Return the (X, Y) coordinate for the center point of the cell that contains the specified text.  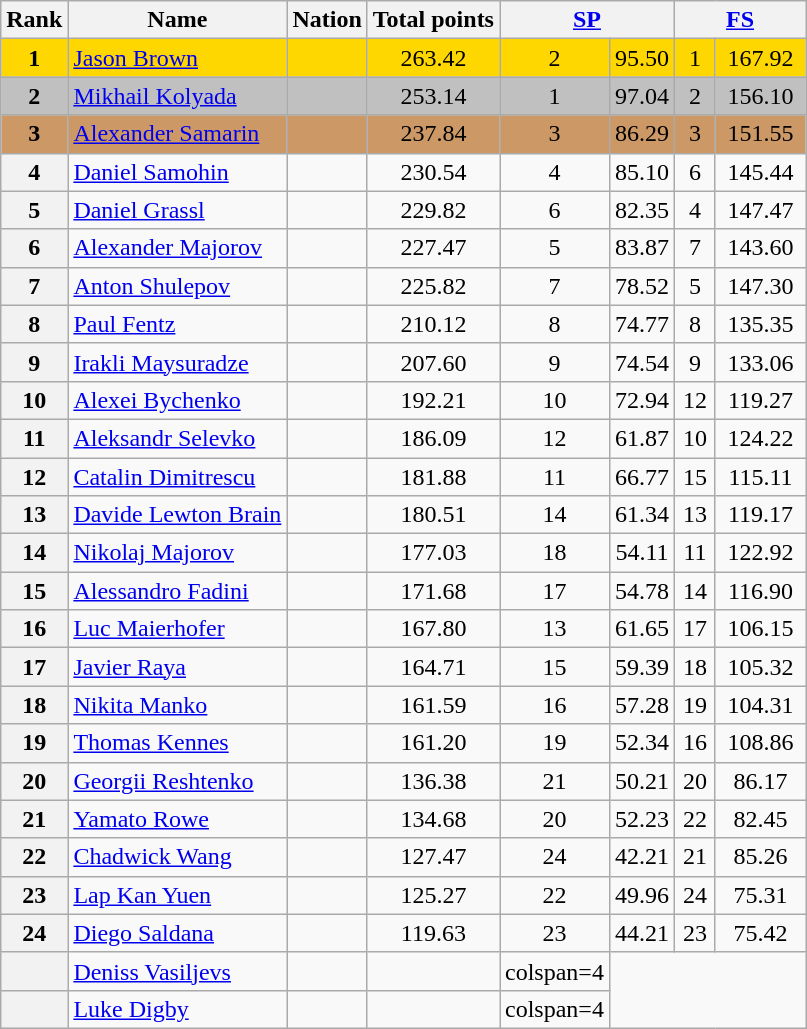
59.39 (642, 667)
Georgii Reshtenko (178, 781)
263.42 (433, 58)
230.54 (433, 172)
Nikolaj Majorov (178, 553)
Davide Lewton Brain (178, 515)
Alexander Majorov (178, 248)
Yamato Rowe (178, 819)
74.54 (642, 362)
Alessandro Fadini (178, 591)
66.77 (642, 477)
52.23 (642, 819)
75.42 (760, 933)
Catalin Dimitrescu (178, 477)
167.80 (433, 629)
54.78 (642, 591)
Paul Fentz (178, 324)
72.94 (642, 400)
86.29 (642, 134)
Mikhail Kolyada (178, 96)
127.47 (433, 857)
210.12 (433, 324)
50.21 (642, 781)
75.31 (760, 895)
Luc Maierhofer (178, 629)
134.68 (433, 819)
54.11 (642, 553)
95.50 (642, 58)
125.27 (433, 895)
Alexei Bychenko (178, 400)
Thomas Kennes (178, 743)
164.71 (433, 667)
133.06 (760, 362)
82.45 (760, 819)
85.10 (642, 172)
124.22 (760, 438)
FS (740, 20)
Diego Saldana (178, 933)
167.92 (760, 58)
161.20 (433, 743)
74.77 (642, 324)
253.14 (433, 96)
147.47 (760, 210)
186.09 (433, 438)
Deniss Vasiljevs (178, 971)
119.17 (760, 515)
156.10 (760, 96)
237.84 (433, 134)
78.52 (642, 286)
52.34 (642, 743)
119.63 (433, 933)
86.17 (760, 781)
Rank (34, 20)
Lap Kan Yuen (178, 895)
61.65 (642, 629)
61.87 (642, 438)
Anton Shulepov (178, 286)
151.55 (760, 134)
Jason Brown (178, 58)
82.35 (642, 210)
49.96 (642, 895)
192.21 (433, 400)
Chadwick Wang (178, 857)
143.60 (760, 248)
104.31 (760, 705)
83.87 (642, 248)
42.21 (642, 857)
145.44 (760, 172)
Luke Digby (178, 1009)
Javier Raya (178, 667)
227.47 (433, 248)
180.51 (433, 515)
122.92 (760, 553)
207.60 (433, 362)
161.59 (433, 705)
106.15 (760, 629)
97.04 (642, 96)
116.90 (760, 591)
229.82 (433, 210)
Daniel Samohin (178, 172)
119.27 (760, 400)
181.88 (433, 477)
44.21 (642, 933)
108.86 (760, 743)
Nation (327, 20)
115.11 (760, 477)
Name (178, 20)
177.03 (433, 553)
Total points (433, 20)
61.34 (642, 515)
136.38 (433, 781)
Nikita Manko (178, 705)
85.26 (760, 857)
147.30 (760, 286)
Irakli Maysuradze (178, 362)
225.82 (433, 286)
135.35 (760, 324)
105.32 (760, 667)
Daniel Grassl (178, 210)
171.68 (433, 591)
Aleksandr Selevko (178, 438)
SP (588, 20)
Alexander Samarin (178, 134)
57.28 (642, 705)
